Return (x, y) of the center of cell containing provided text 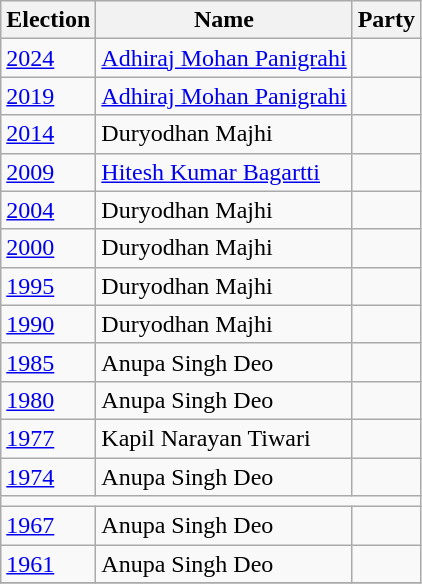
1967 (48, 526)
Hitesh Kumar Bagartti (224, 172)
1974 (48, 477)
1980 (48, 400)
2004 (48, 210)
Party (386, 20)
2000 (48, 248)
1995 (48, 286)
Election (48, 20)
1985 (48, 362)
1961 (48, 564)
2019 (48, 96)
Kapil Narayan Tiwari (224, 438)
2024 (48, 58)
2014 (48, 134)
1977 (48, 438)
2009 (48, 172)
1990 (48, 324)
Name (224, 20)
